Provide the [x, y] coordinate of the cell's center where the given text is located.  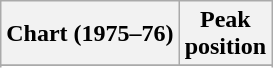
Peakposition [225, 34]
Chart (1975–76) [90, 34]
